Capture the cell that displays the provided text and extract its (X, Y) central coordinate. 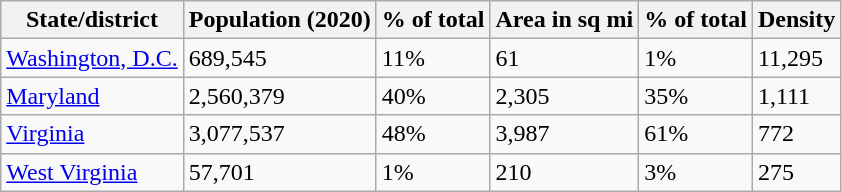
2,560,379 (280, 96)
1,111 (796, 96)
689,545 (280, 58)
3% (696, 172)
3,077,537 (280, 134)
772 (796, 134)
West Virginia (92, 172)
61 (564, 58)
Density (796, 20)
Area in sq mi (564, 20)
48% (433, 134)
Virginia (92, 134)
3,987 (564, 134)
Maryland (92, 96)
11% (433, 58)
61% (696, 134)
Washington, D.C. (92, 58)
2,305 (564, 96)
40% (433, 96)
35% (696, 96)
210 (564, 172)
11,295 (796, 58)
State/district (92, 20)
275 (796, 172)
Population (2020) (280, 20)
57,701 (280, 172)
